Find where the given text appears and provide that cell's center as [X, Y] coordinate. 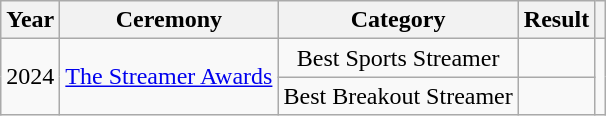
Best Breakout Streamer [398, 96]
Ceremony [169, 20]
The Streamer Awards [169, 77]
Best Sports Streamer [398, 58]
Category [398, 20]
2024 [30, 77]
Year [30, 20]
Result [556, 20]
